Determine the [x, y] coordinate at the center of the cell enclosing the given text.  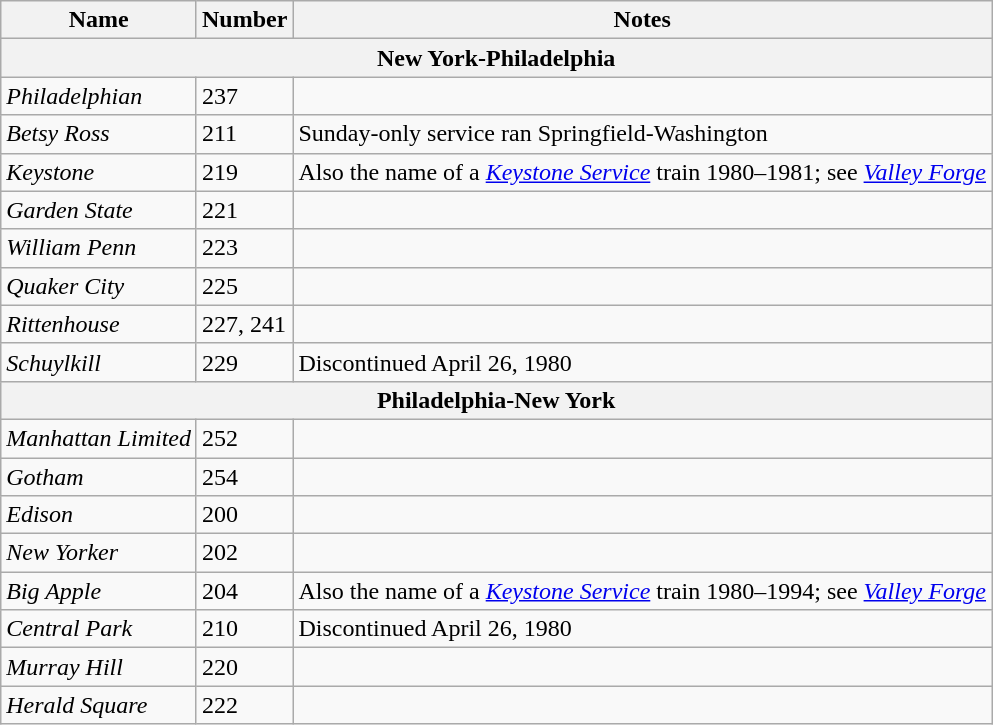
227, 241 [244, 324]
New Yorker [99, 553]
210 [244, 629]
Number [244, 20]
Sunday-only service ran Springfield-Washington [642, 134]
Murray Hill [99, 667]
William Penn [99, 248]
Philadelphia-New York [496, 400]
Edison [99, 515]
221 [244, 210]
202 [244, 553]
Manhattan Limited [99, 438]
252 [244, 438]
225 [244, 286]
Schuylkill [99, 362]
Name [99, 20]
211 [244, 134]
New York-Philadelphia [496, 58]
220 [244, 667]
222 [244, 705]
254 [244, 477]
Garden State [99, 210]
Big Apple [99, 591]
Gotham [99, 477]
237 [244, 96]
Rittenhouse [99, 324]
204 [244, 591]
Herald Square [99, 705]
Betsy Ross [99, 134]
Also the name of a Keystone Service train 1980–1994; see Valley Forge [642, 591]
Central Park [99, 629]
229 [244, 362]
223 [244, 248]
Keystone [99, 172]
Quaker City [99, 286]
Philadelphian [99, 96]
219 [244, 172]
Also the name of a Keystone Service train 1980–1981; see Valley Forge [642, 172]
200 [244, 515]
Notes [642, 20]
